Find where the given text appears and provide that cell's center as (X, Y) coordinate. 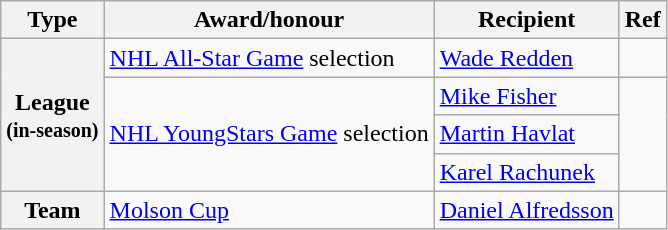
NHL YoungStars Game selection (269, 134)
Martin Havlat (526, 134)
NHL All-Star Game selection (269, 58)
Type (52, 20)
Team (52, 210)
League(in-season) (52, 115)
Award/honour (269, 20)
Mike Fisher (526, 96)
Molson Cup (269, 210)
Wade Redden (526, 58)
Daniel Alfredsson (526, 210)
Ref (642, 20)
Karel Rachunek (526, 172)
Recipient (526, 20)
